For the text-containing cell, return its midpoint in (X, Y) coordinate format. 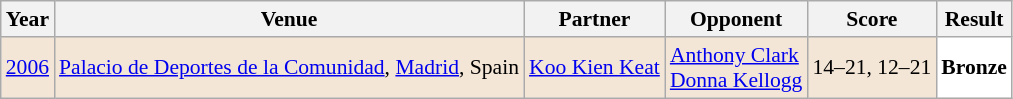
Result (974, 19)
Anthony Clark Donna Kellogg (736, 68)
Opponent (736, 19)
Partner (594, 19)
Score (872, 19)
2006 (28, 68)
Year (28, 19)
14–21, 12–21 (872, 68)
Venue (289, 19)
Palacio de Deportes de la Comunidad, Madrid, Spain (289, 68)
Koo Kien Keat (594, 68)
Bronze (974, 68)
